Scan for the cell matching the given text and deliver its [X, Y] coordinate at center. 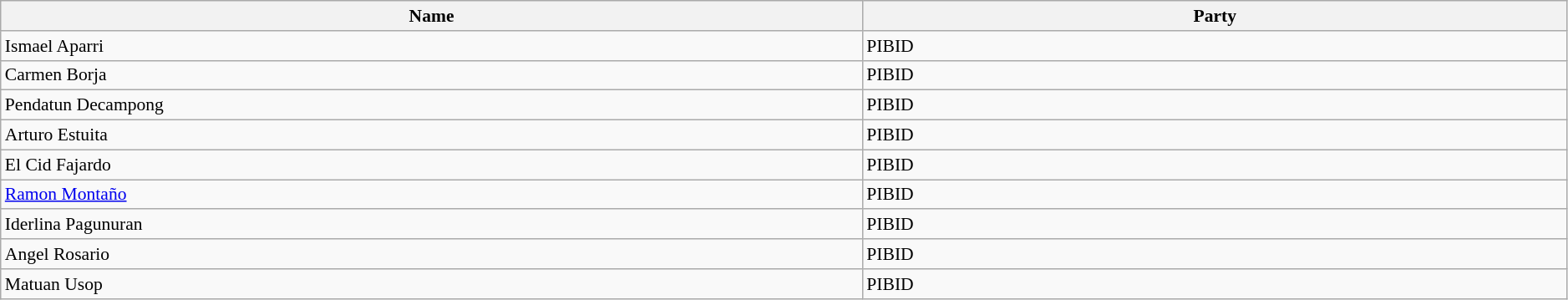
Angel Rosario [432, 254]
Ismael Aparri [432, 46]
Arturo Estuita [432, 135]
Carmen Borja [432, 75]
El Cid Fajardo [432, 165]
Iderlina Pagunuran [432, 225]
Pendatun Decampong [432, 105]
Ramon Montaño [432, 195]
Name [432, 16]
Matuan Usop [432, 284]
Party [1215, 16]
